Locate the cell with the specified text and output its [x, y] center coordinate. 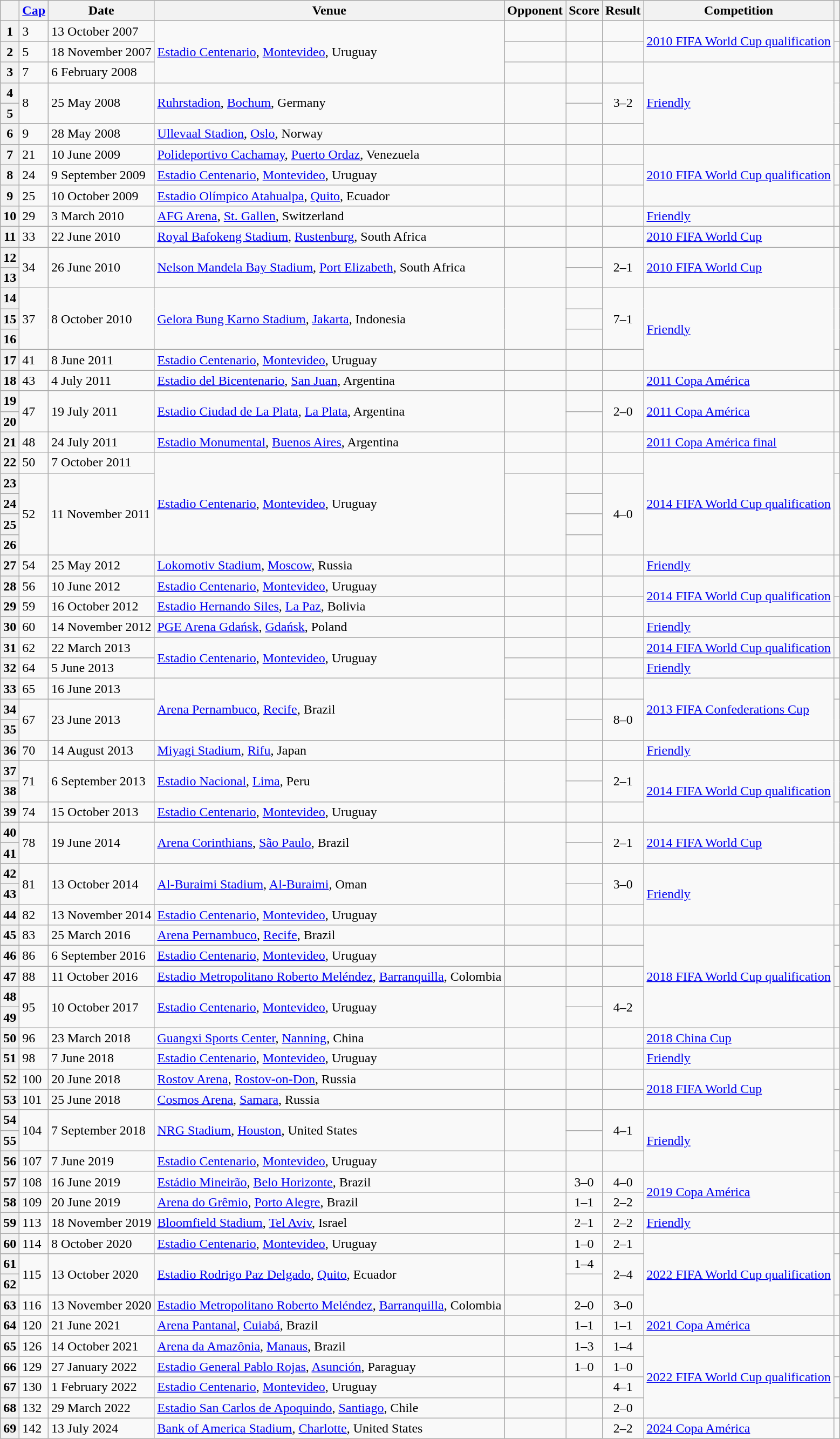
23 [10, 483]
7 October 2011 [101, 463]
Polideportivo Cachamay, Puerto Ordaz, Venezuela [329, 154]
8–0 [623, 719]
Arena da Amazônia, Manaus, Brazil [329, 1346]
10 October 2017 [101, 1007]
1–3 [584, 1346]
108 [34, 1182]
Venue [329, 11]
2024 Copa América [739, 1428]
14 November 2012 [101, 627]
104 [34, 1130]
49 [10, 1017]
69 [10, 1428]
13 November 2014 [101, 915]
7 September 2018 [101, 1130]
Date [101, 11]
Arena Corinthians, São Paulo, Brazil [329, 843]
26 June 2010 [101, 268]
28 May 2008 [101, 134]
9 September 2009 [101, 175]
130 [34, 1387]
Estádio Mineirão, Belo Horizonte, Brazil [329, 1182]
70 [34, 750]
35 [10, 730]
27 [10, 565]
2011 Copa América final [739, 442]
Score [584, 11]
22 June 2010 [101, 236]
6 September 2013 [101, 781]
6 [10, 134]
Nelson Mandela Bay Stadium, Port Elizabeth, South Africa [329, 268]
25 May 2012 [101, 565]
Estadio Nacional, Lima, Peru [329, 781]
142 [34, 1428]
27 January 2022 [101, 1367]
Ruhrstadion, Bochum, Germany [329, 103]
12 [10, 257]
61 [10, 1264]
109 [34, 1202]
25 June 2018 [101, 1099]
Opponent [535, 11]
8 October 2010 [101, 319]
14 August 2013 [101, 750]
6 February 2008 [101, 72]
42 [10, 873]
20 June 2018 [101, 1079]
Estadio San Carlos de Apoquindo, Santiago, Chile [329, 1408]
53 [10, 1099]
4–2 [623, 1007]
23 March 2018 [101, 1038]
Ullevaal Stadion, Oslo, Norway [329, 134]
13 October 2007 [101, 31]
16 June 2013 [101, 689]
7–1 [623, 319]
Competition [739, 11]
Miyagi Stadium, Rifu, Japan [329, 750]
78 [34, 843]
66 [10, 1367]
22 [10, 463]
29 March 2022 [101, 1408]
68 [10, 1408]
NRG Stadium, Houston, United States [329, 1130]
116 [34, 1305]
11 October 2016 [101, 976]
2 [10, 52]
6 September 2016 [101, 956]
18 [10, 381]
74 [34, 812]
16 October 2012 [101, 607]
2013 FIFA Confederations Cup [739, 709]
32 [10, 668]
15 [10, 319]
55 [10, 1141]
2–4 [623, 1274]
44 [10, 915]
132 [34, 1408]
13 July 2024 [101, 1428]
Cap [34, 11]
114 [34, 1243]
25 March 2016 [101, 935]
58 [10, 1202]
10 October 2009 [101, 195]
20 June 2019 [101, 1202]
13 November 2020 [101, 1305]
3 March 2010 [101, 216]
11 November 2011 [101, 514]
96 [34, 1038]
7 June 2018 [101, 1058]
17 [10, 360]
46 [10, 956]
10 June 2012 [101, 586]
20 [10, 422]
1 [10, 31]
120 [34, 1326]
Guangxi Sports Center, Nanning, China [329, 1038]
Cosmos Arena, Samara, Russia [329, 1099]
Result [623, 11]
107 [34, 1161]
5 June 2013 [101, 668]
24 July 2011 [101, 442]
10 [10, 216]
14 October 2021 [101, 1346]
88 [34, 976]
2018 FIFA World Cup qualification [739, 976]
13 [10, 278]
51 [10, 1058]
81 [34, 884]
82 [34, 915]
13 October 2014 [101, 884]
83 [34, 935]
26 [10, 545]
Bloomfield Stadium, Tel Aviv, Israel [329, 1223]
Royal Bafokeng Stadium, Rustenburg, South Africa [329, 236]
2018 FIFA World Cup [739, 1089]
101 [34, 1099]
2014 FIFA World Cup [739, 843]
30 [10, 627]
113 [34, 1223]
16 [10, 340]
22 March 2013 [101, 648]
1 February 2022 [101, 1387]
AFG Arena, St. Gallen, Switzerland [329, 216]
14 [10, 298]
Estadio Monumental, Buenos Aires, Argentina [329, 442]
19 July 2011 [101, 411]
Arena Pantanal, Cuiabá, Brazil [329, 1326]
98 [34, 1058]
71 [34, 781]
57 [10, 1182]
25 May 2008 [101, 103]
100 [34, 1079]
38 [10, 791]
31 [10, 648]
28 [10, 586]
10 June 2009 [101, 154]
Estadio Rodrigo Paz Delgado, Quito, Ecuador [329, 1274]
Estadio del Bicentenario, San Juan, Argentina [329, 381]
63 [10, 1305]
Bank of America Stadium, Charlotte, United States [329, 1428]
Estadio Ciudad de La Plata, La Plata, Argentina [329, 411]
95 [34, 1007]
7 June 2019 [101, 1161]
2018 China Cup [739, 1038]
126 [34, 1346]
Estadio General Pablo Rojas, Asunción, Paraguay [329, 1367]
Arena do Grêmio, Porto Alegre, Brazil [329, 1202]
45 [10, 935]
2021 Copa América [739, 1326]
40 [10, 832]
3–2 [623, 103]
115 [34, 1274]
Rostov Arena, Rostov-on-Don, Russia [329, 1079]
2019 Copa América [739, 1192]
13 October 2020 [101, 1274]
19 June 2014 [101, 843]
23 June 2013 [101, 719]
Gelora Bung Karno Stadium, Jakarta, Indonesia [329, 319]
86 [34, 956]
15 October 2013 [101, 812]
8 October 2020 [101, 1243]
4 [10, 93]
21 June 2021 [101, 1326]
Estadio Hernando Siles, La Paz, Bolivia [329, 607]
Estadio Olímpico Atahualpa, Quito, Ecuador [329, 195]
16 June 2019 [101, 1182]
39 [10, 812]
8 June 2011 [101, 360]
Al-Buraimi Stadium, Al-Buraimi, Oman [329, 884]
19 [10, 401]
18 November 2019 [101, 1223]
36 [10, 750]
4 July 2011 [101, 381]
Lokomotiv Stadium, Moscow, Russia [329, 565]
18 November 2007 [101, 52]
PGE Arena Gdańsk, Gdańsk, Poland [329, 627]
11 [10, 236]
129 [34, 1367]
